Determine the [X, Y] coordinate at the center of the cell enclosing the given text.  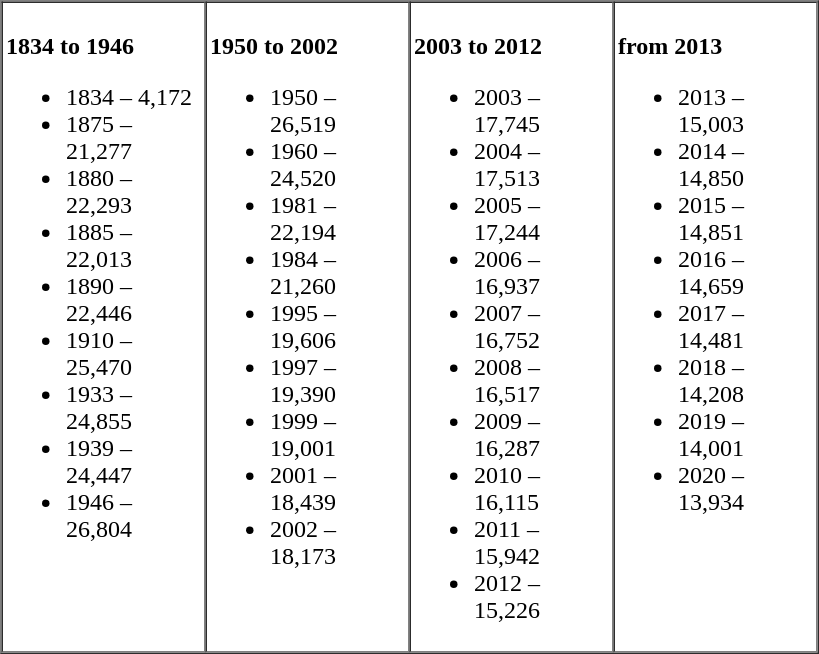
2003 to 20122003 – 17,7452004 – 17,5132005 – 17,2442006 – 16,9372007 – 16,7522008 – 16,5172009 – 16,2872010 – 16,1152011 – 15,9422012 – 15,226 [512, 328]
1950 to 20021950 – 26,5191960 – 24,5201981 – 22,1941984 – 21,2601995 – 19,6061997 – 19,3901999 – 19,0012001 – 18,4392002 – 18,173 [308, 328]
from 20132013 – 15,0032014 – 14,8502015 – 14,8512016 – 14,6592017 – 14,4812018 – 14,2082019 – 14,0012020 – 13,934 [716, 328]
1834 to 19461834 – 4,1721875 – 21,2771880 – 22,2931885 – 22,0131890 – 22,4461910 – 25,4701933 – 24,8551939 – 24,4471946 – 26,804 [104, 328]
